Return (x, y) of the center of cell containing provided text 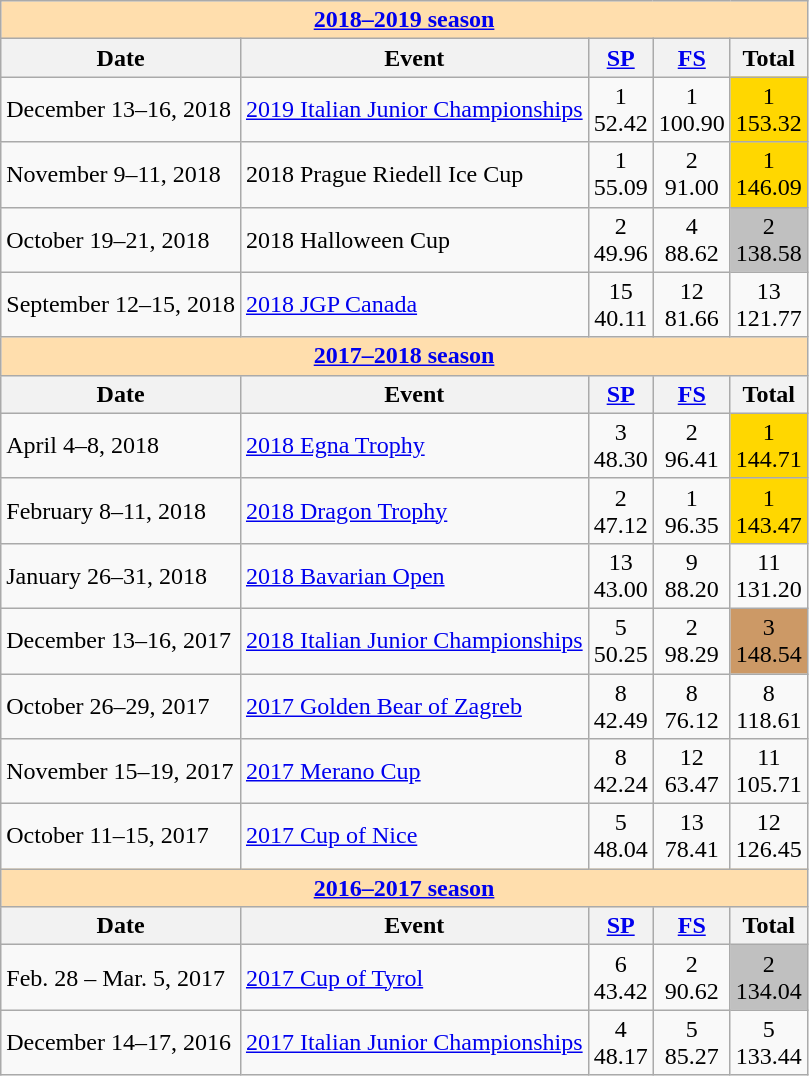
11 105.71 (768, 772)
April 4–8, 2018 (121, 446)
15 40.11 (620, 304)
2017 Cup of Nice (414, 836)
13 43.00 (620, 576)
8 42.49 (620, 706)
8 42.24 (620, 772)
8 76.12 (692, 706)
2 49.96 (620, 240)
3 48.30 (620, 446)
1 153.32 (768, 110)
1 144.71 (768, 446)
12 126.45 (768, 836)
2 96.41 (692, 446)
October 11–15, 2017 (121, 836)
1 146.09 (768, 174)
October 19–21, 2018 (121, 240)
October 26–29, 2017 (121, 706)
1 55.09 (620, 174)
3 148.54 (768, 640)
5 50.25 (620, 640)
13 78.41 (692, 836)
12 63.47 (692, 772)
2 134.04 (768, 978)
1 100.90 (692, 110)
5 85.27 (692, 1042)
December 14–17, 2016 (121, 1042)
2018 Dragon Trophy (414, 510)
2017–2018 season (404, 356)
2018 JGP Canada (414, 304)
6 43.42 (620, 978)
2016–2017 season (404, 888)
2018 Halloween Cup (414, 240)
2018 Italian Junior Championships (414, 640)
2018 Prague Riedell Ice Cup (414, 174)
13 121.77 (768, 304)
2 90.62 (692, 978)
2 98.29 (692, 640)
January 26–31, 2018 (121, 576)
2017 Cup of Tyrol (414, 978)
2018–2019 season (404, 20)
5 48.04 (620, 836)
December 13–16, 2018 (121, 110)
9 88.20 (692, 576)
December 13–16, 2017 (121, 640)
February 8–11, 2018 (121, 510)
November 9–11, 2018 (121, 174)
1 96.35 (692, 510)
Feb. 28 – Mar. 5, 2017 (121, 978)
2 47.12 (620, 510)
2017 Merano Cup (414, 772)
September 12–15, 2018 (121, 304)
2018 Egna Trophy (414, 446)
2017 Italian Junior Championships (414, 1042)
2 138.58 (768, 240)
1 52.42 (620, 110)
8 118.61 (768, 706)
1 143.47 (768, 510)
11 131.20 (768, 576)
2017 Golden Bear of Zagreb (414, 706)
2018 Bavarian Open (414, 576)
4 48.17 (620, 1042)
2019 Italian Junior Championships (414, 110)
November 15–19, 2017 (121, 772)
5 133.44 (768, 1042)
4 88.62 (692, 240)
2 91.00 (692, 174)
12 81.66 (692, 304)
